Find where the given text appears and provide that cell's center as (X, Y) coordinate. 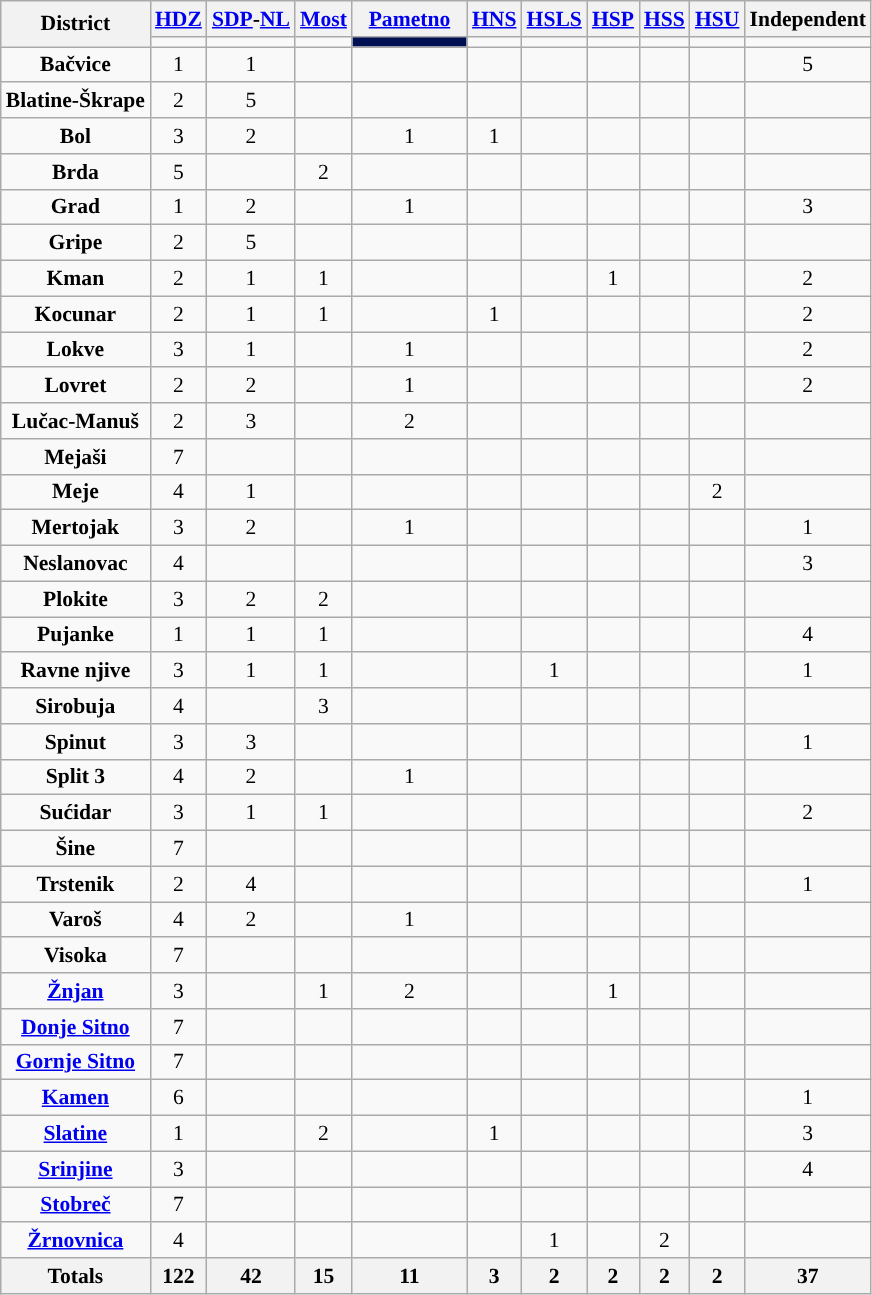
Brda (76, 172)
Srinjine (76, 1169)
Sirobuja (76, 706)
Šine (76, 849)
122 (178, 1276)
Independent (807, 19)
Varoš (76, 920)
Donje Sitno (76, 1027)
Bol (76, 136)
Spinut (76, 742)
Trstenik (76, 884)
42 (251, 1276)
HNS (494, 19)
HSS (664, 19)
Stobreč (76, 1205)
Bačvice (76, 65)
Sućidar (76, 813)
Kman (76, 279)
Pujanke (76, 635)
37 (807, 1276)
Grad (76, 207)
Split 3 (76, 777)
Plokite (76, 599)
Lovret (76, 386)
Visoka (76, 956)
Most (324, 19)
Meje (76, 492)
Kamen (76, 1098)
11 (410, 1276)
Pametno (410, 19)
Ravne njive (76, 671)
6 (178, 1098)
HDZ (178, 19)
15 (324, 1276)
Mejaši (76, 457)
Kocunar (76, 314)
Slatine (76, 1134)
Blatine-Škrape (76, 101)
SDP-NL (251, 19)
Gripe (76, 243)
Žnjan (76, 991)
HSP (613, 19)
Lučac-Manuš (76, 421)
Gornje Sitno (76, 1062)
Neslanovac (76, 564)
HSU (718, 19)
Mertojak (76, 528)
Lokve (76, 350)
HSLS (554, 19)
Totals (76, 1276)
Žrnovnica (76, 1241)
District (76, 24)
